For the text-containing cell, return its midpoint in (X, Y) coordinate format. 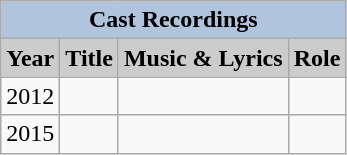
2015 (30, 134)
Title (90, 58)
Cast Recordings (174, 20)
Year (30, 58)
2012 (30, 96)
Role (317, 58)
Music & Lyrics (203, 58)
